Extract the [x, y] coordinate from the center of the cell holding the provided text.  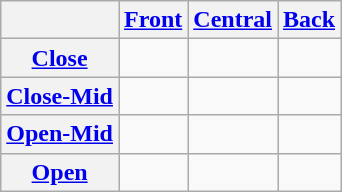
Central [233, 20]
Back [310, 20]
Open-Mid [60, 134]
Close [60, 58]
Open [60, 172]
Close-Mid [60, 96]
Front [152, 20]
